Capture the cell that displays the provided text and extract its [X, Y] central coordinate. 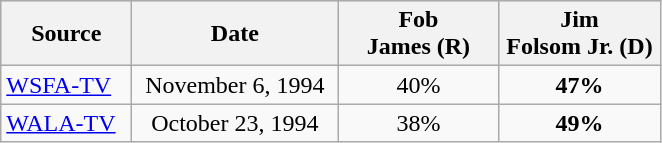
Source [66, 34]
FobJames (R) [418, 34]
October 23, 1994 [235, 123]
WSFA-TV [66, 85]
WALA-TV [66, 123]
38% [418, 123]
Date [235, 34]
40% [418, 85]
49% [580, 123]
November 6, 1994 [235, 85]
JimFolsom Jr. (D) [580, 34]
47% [580, 85]
